Search for the cell housing the specified text and yield its [x, y] center coordinate. 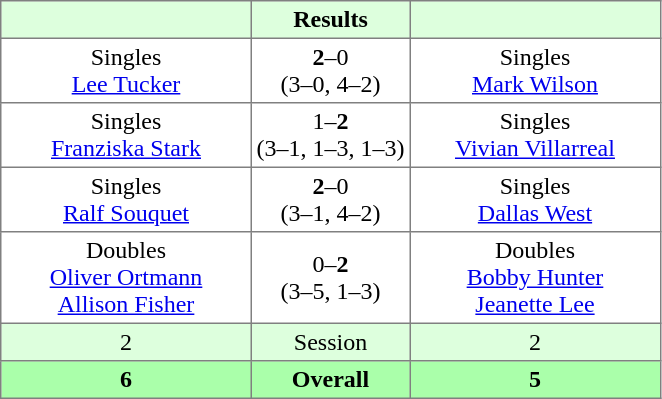
SinglesMark Wilson [535, 70]
SinglesDallas West [535, 199]
1–2(3–1, 1–3, 1–3) [330, 135]
DoublesOliver OrtmannAllison Fisher [126, 278]
SinglesLee Tucker [126, 70]
SinglesFranziska Stark [126, 135]
5 [535, 380]
Results [330, 20]
Session [330, 342]
SinglesRalf Souquet [126, 199]
2–0(3–1, 4–2) [330, 199]
SinglesVivian Villarreal [535, 135]
2–0(3–0, 4–2) [330, 70]
Overall [330, 380]
0–2(3–5, 1–3) [330, 278]
6 [126, 380]
DoublesBobby HunterJeanette Lee [535, 278]
